For the text-containing cell, return its midpoint in (x, y) coordinate format. 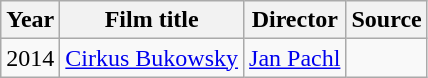
Jan Pachl (295, 58)
Director (295, 20)
Source (386, 20)
Film title (152, 20)
2014 (30, 58)
Year (30, 20)
Cirkus Bukowsky (152, 58)
